Return (x, y) of the center of cell containing provided text 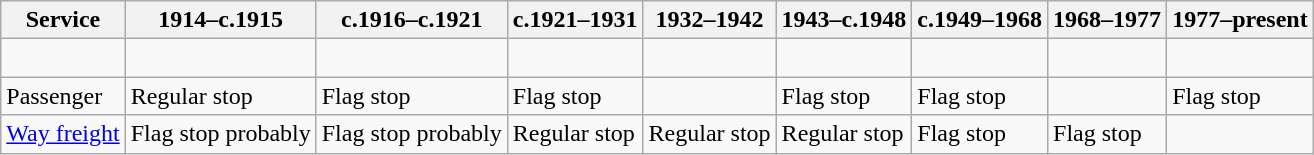
Passenger (63, 96)
c.1921–1931 (575, 20)
c.1916–c.1921 (412, 20)
Service (63, 20)
Way freight (63, 134)
c.1949–1968 (980, 20)
1968–1977 (1108, 20)
1977–present (1240, 20)
1932–1942 (710, 20)
1943–c.1948 (844, 20)
1914–c.1915 (220, 20)
